Detect which cell encompasses the target text, then output its (x, y) center coordinate. 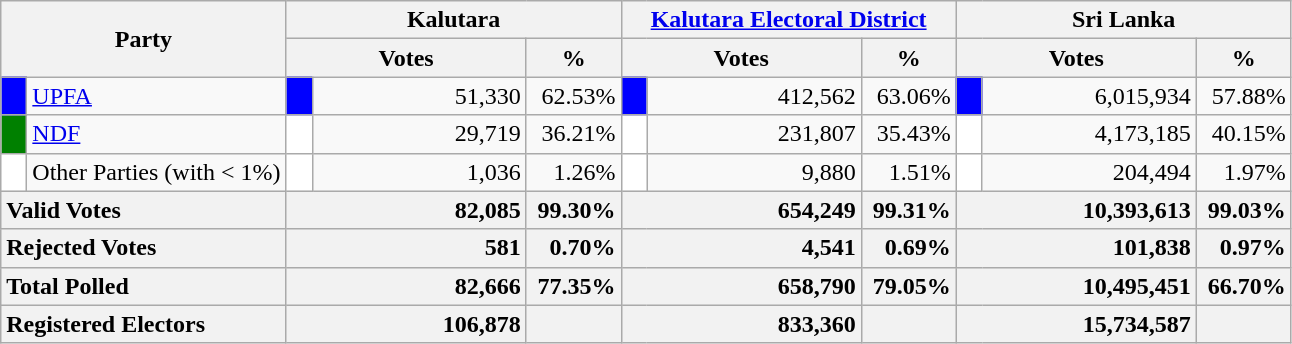
63.06% (908, 96)
101,838 (1076, 248)
6,015,934 (1089, 96)
77.35% (574, 286)
0.69% (908, 248)
1.97% (1244, 172)
57.88% (1244, 96)
Registered Electors (144, 324)
654,249 (741, 210)
1.51% (908, 172)
Party (144, 39)
36.21% (574, 134)
4,173,185 (1089, 134)
10,393,613 (1076, 210)
Other Parties (with < 1%) (156, 172)
82,085 (406, 210)
99.31% (908, 210)
833,360 (741, 324)
82,666 (406, 286)
Kalutara (454, 20)
231,807 (754, 134)
4,541 (741, 248)
51,330 (419, 96)
62.53% (574, 96)
581 (406, 248)
Valid Votes (144, 210)
204,494 (1089, 172)
412,562 (754, 96)
35.43% (908, 134)
99.03% (1244, 210)
UPFA (156, 96)
1.26% (574, 172)
1,036 (419, 172)
0.97% (1244, 248)
0.70% (574, 248)
NDF (156, 134)
658,790 (741, 286)
99.30% (574, 210)
15,734,587 (1076, 324)
29,719 (419, 134)
9,880 (754, 172)
10,495,451 (1076, 286)
79.05% (908, 286)
66.70% (1244, 286)
Total Polled (144, 286)
Rejected Votes (144, 248)
40.15% (1244, 134)
106,878 (406, 324)
Sri Lanka (1124, 20)
Kalutara Electoral District (788, 20)
